Scan for the cell matching the given text and deliver its [x, y] coordinate at center. 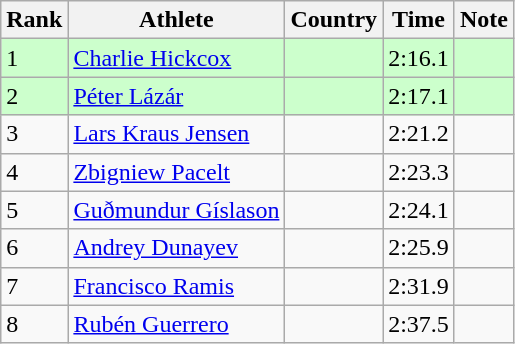
Zbigniew Pacelt [176, 172]
Country [334, 20]
8 [34, 324]
2:17.1 [419, 96]
Francisco Ramis [176, 286]
Guðmundur Gíslason [176, 210]
Rubén Guerrero [176, 324]
2 [34, 96]
2:31.9 [419, 286]
3 [34, 134]
Charlie Hickcox [176, 58]
Andrey Dunayev [176, 248]
Time [419, 20]
2:37.5 [419, 324]
1 [34, 58]
2:25.9 [419, 248]
7 [34, 286]
2:23.3 [419, 172]
5 [34, 210]
Note [484, 20]
Athlete [176, 20]
Lars Kraus Jensen [176, 134]
4 [34, 172]
Rank [34, 20]
2:21.2 [419, 134]
6 [34, 248]
Péter Lázár [176, 96]
2:16.1 [419, 58]
2:24.1 [419, 210]
